Pinpoint the cell where the given text exists, returning its [X, Y] midpoint coordinate. 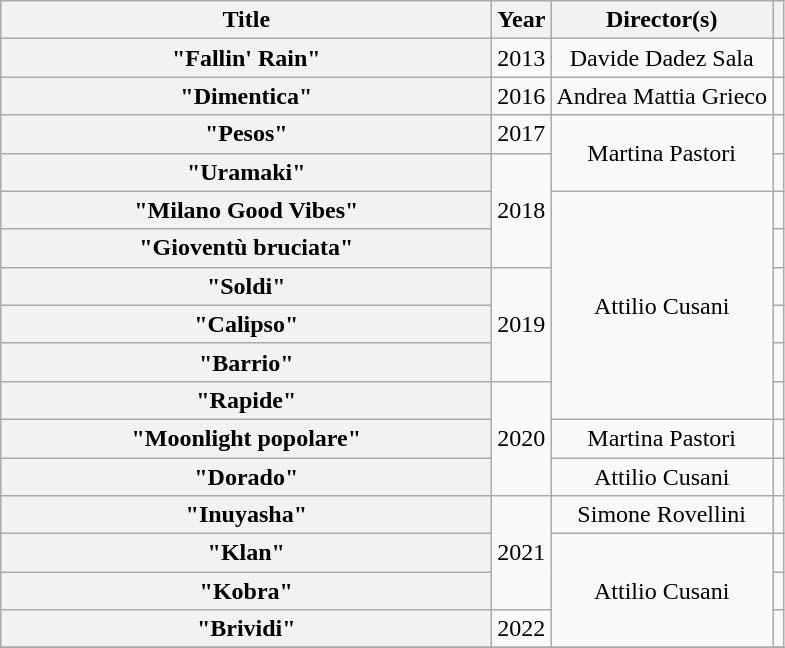
"Pesos" [246, 134]
2021 [522, 553]
2022 [522, 629]
"Calipso" [246, 324]
"Dimentica" [246, 96]
Title [246, 20]
"Fallin' Rain" [246, 58]
"Dorado" [246, 477]
"Kobra" [246, 591]
Simone Rovellini [662, 515]
"Moonlight popolare" [246, 438]
"Soldi" [246, 286]
2019 [522, 324]
"Brividi" [246, 629]
2017 [522, 134]
2018 [522, 210]
2016 [522, 96]
2013 [522, 58]
"Milano Good Vibes" [246, 210]
Andrea Mattia Grieco [662, 96]
"Gioventù bruciata" [246, 248]
Director(s) [662, 20]
"Uramaki" [246, 172]
"Rapide" [246, 400]
Year [522, 20]
"Inuyasha" [246, 515]
"Barrio" [246, 362]
Davide Dadez Sala [662, 58]
2020 [522, 438]
"Klan" [246, 553]
